Pinpoint the cell where the given text exists, returning its (X, Y) midpoint coordinate. 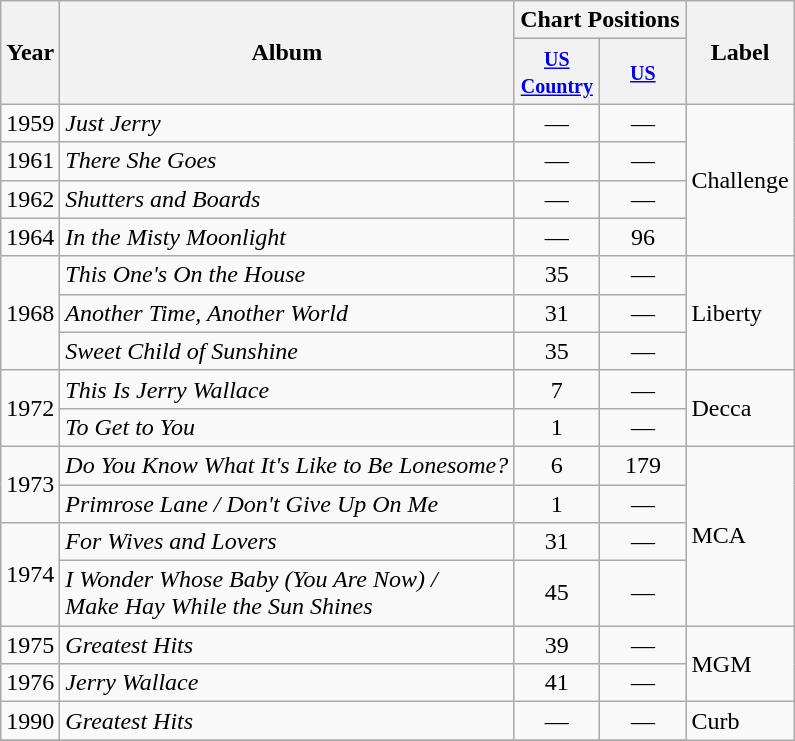
Jerry Wallace (287, 683)
1959 (30, 123)
1968 (30, 313)
Label (740, 52)
45 (557, 594)
179 (643, 465)
Decca (740, 408)
1964 (30, 237)
Shutters and Boards (287, 199)
Liberty (740, 313)
1962 (30, 199)
Album (287, 52)
For Wives and Lovers (287, 542)
Do You Know What It's Like to Be Lonesome? (287, 465)
Sweet Child of Sunshine (287, 351)
1974 (30, 574)
41 (557, 683)
1961 (30, 161)
1973 (30, 484)
Year (30, 52)
Curb (740, 721)
7 (557, 389)
6 (557, 465)
In the Misty Moonlight (287, 237)
MGM (740, 664)
MCA (740, 536)
This One's On the House (287, 275)
Primrose Lane / Don't Give Up On Me (287, 503)
Challenge (740, 180)
1990 (30, 721)
1976 (30, 683)
Another Time, Another World (287, 313)
1975 (30, 645)
This Is Jerry Wallace (287, 389)
US Country (557, 72)
Chart Positions (600, 20)
I Wonder Whose Baby (You Are Now) /Make Hay While the Sun Shines (287, 594)
Just Jerry (287, 123)
39 (557, 645)
To Get to You (287, 427)
96 (643, 237)
There She Goes (287, 161)
1972 (30, 408)
US (643, 72)
